Provide the (X, Y) coordinate of the cell's center where the given text is located.  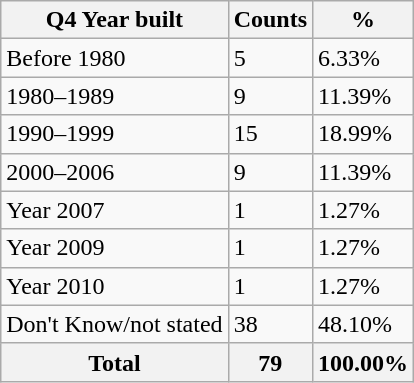
38 (270, 324)
5 (270, 58)
% (364, 20)
1990–1999 (114, 134)
2000–2006 (114, 172)
48.10% (364, 324)
Year 2007 (114, 210)
Year 2009 (114, 248)
15 (270, 134)
100.00% (364, 362)
Total (114, 362)
79 (270, 362)
Q4 Year built (114, 20)
18.99% (364, 134)
Before 1980 (114, 58)
1980–1989 (114, 96)
Counts (270, 20)
Don't Know/not stated (114, 324)
Year 2010 (114, 286)
6.33% (364, 58)
